Find where the given text appears and provide that cell's center as [x, y] coordinate. 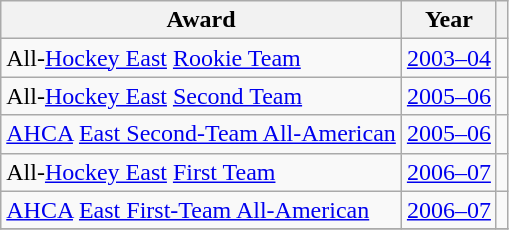
All-Hockey East Second Team [202, 96]
All-Hockey East First Team [202, 172]
AHCA East First-Team All-American [202, 210]
AHCA East Second-Team All-American [202, 134]
All-Hockey East Rookie Team [202, 58]
Year [448, 20]
2003–04 [448, 58]
Award [202, 20]
